Return the (X, Y) coordinate for the center point of the cell that contains the specified text.  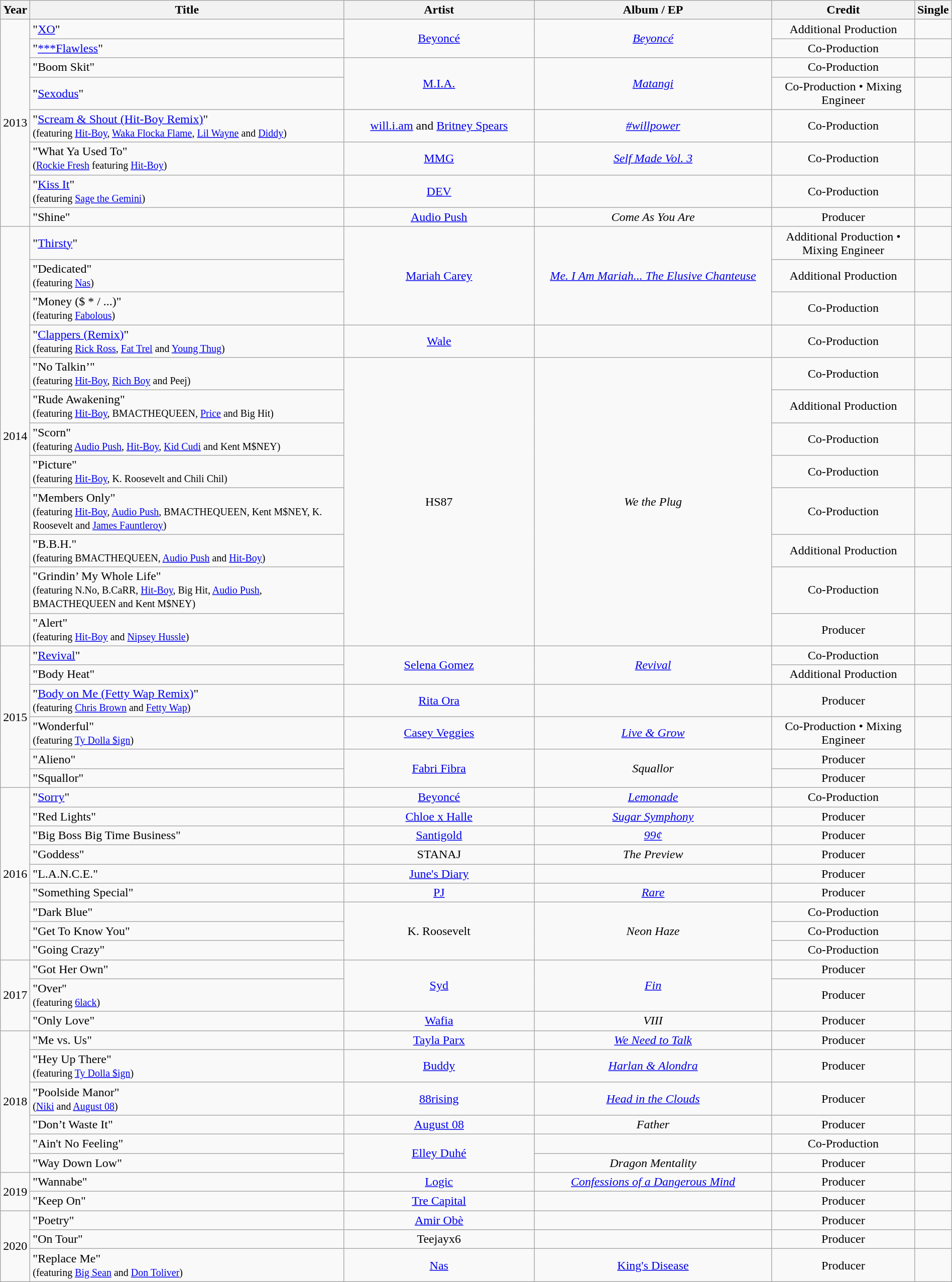
"Big Boss Big Time Business" (187, 836)
"Going Crazy" (187, 950)
2013 (15, 123)
"Boom Skit" (187, 67)
Credit (843, 10)
Tayla Parx (439, 1040)
"Don’t Waste It" (187, 1124)
"L.A.N.C.E." (187, 874)
"Revival" (187, 655)
Amir Obè (439, 1220)
Year (15, 10)
Logic (439, 1182)
"Rude Awakening"(featuring Hit-Boy, BMACTHEQUEEN, Price and Big Hit) (187, 407)
Father (653, 1124)
"Scream & Shout (Hit-Boy Remix)"(featuring Hit-Boy, Waka Flocka Flame, Lil Wayne and Diddy) (187, 126)
"Sorry" (187, 797)
"Members Only"(featuring Hit-Boy, Audio Push, BMACTHEQUEEN, Kent M$NEY, K. Roosevelt and James Fauntleroy) (187, 511)
2020 (15, 1246)
"Over"(featuring 6lack) (187, 995)
"Body on Me (Fetty Wap Remix)"(featuring Chris Brown and Fetty Wap) (187, 700)
Come As You Are (653, 217)
Rare (653, 893)
June's Diary (439, 874)
We Need to Talk (653, 1040)
"Hey Up There"(featuring Ty Dolla $ign) (187, 1066)
Artist (439, 10)
Teejayx6 (439, 1239)
2015 (15, 717)
"Dedicated"(featuring Nas) (187, 275)
2014 (15, 436)
Self Made Vol. 3 (653, 159)
Fin (653, 985)
"Goddess" (187, 855)
2016 (15, 874)
"Picture"(featuring Hit-Boy, K. Roosevelt and Chili Chil) (187, 472)
"Wonderful"(featuring Ty Dolla $ign) (187, 733)
Title (187, 10)
Wale (439, 340)
"Body Heat" (187, 674)
Casey Veggies (439, 733)
"No Talkin’"(featuring Hit-Boy, Rich Boy and Peej) (187, 374)
2019 (15, 1192)
PJ (439, 893)
Head in the Clouds (653, 1099)
"Only Love" (187, 1021)
Harlan & Alondra (653, 1066)
88rising (439, 1099)
2017 (15, 995)
"Alieno" (187, 759)
"Ain't No Feeling" (187, 1143)
K. Roosevelt (439, 931)
"Thirsty" (187, 243)
Additional Production • Mixing Engineer (843, 243)
Lemonade (653, 797)
"Shine" (187, 217)
"Alert"(featuring Hit-Boy and Nipsey Hussle) (187, 630)
MMG (439, 159)
Buddy (439, 1066)
August 08 (439, 1124)
M.I.A. (439, 83)
VIII (653, 1021)
"On Tour" (187, 1239)
Fabri Fibra (439, 768)
"Keep On" (187, 1201)
will.i.am and Britney Spears (439, 126)
"Sexodus" (187, 93)
STANAJ (439, 855)
Confessions of a Dangerous Mind (653, 1182)
99¢ (653, 836)
"Money ($ * / ...)"(featuring Fabolous) (187, 308)
"Poolside Manor"(Niki and August 08) (187, 1099)
#willpower (653, 126)
"Grindin’ My Whole Life"(featuring N.No, B.CaRR, Hit-Boy, Big Hit, Audio Push, BMACTHEQUEEN and Kent M$NEY) (187, 590)
Neon Haze (653, 931)
Revival (653, 665)
"***Flawless" (187, 48)
DEV (439, 191)
Matangi (653, 83)
The Preview (653, 855)
"Got Her Own" (187, 969)
"B.B.H."(featuring BMACTHEQUEEN, Audio Push and Hit-Boy) (187, 550)
Tre Capital (439, 1201)
"Scorn"(featuring Audio Push, Hit-Boy, Kid Cudi and Kent M$NEY) (187, 439)
Wafia (439, 1021)
Santigold (439, 836)
Nas (439, 1265)
Selena Gomez (439, 665)
"Me vs. Us" (187, 1040)
"Dark Blue" (187, 912)
Dragon Mentality (653, 1162)
2018 (15, 1101)
"XO" (187, 29)
Elley Duhé (439, 1153)
Live & Grow (653, 733)
Mariah Carey (439, 275)
"Replace Me"(featuring Big Sean and Don Toliver) (187, 1265)
"What Ya Used To"(Rockie Fresh featuring Hit-Boy) (187, 159)
"Kiss It"(featuring Sage the Gemini) (187, 191)
Audio Push (439, 217)
"Poetry" (187, 1220)
"Something Special" (187, 893)
"Get To Know You" (187, 931)
We the Plug (653, 502)
Rita Ora (439, 700)
"Red Lights" (187, 816)
"Squallor" (187, 778)
"Way Down Low" (187, 1162)
Squallor (653, 768)
Chloe x Halle (439, 816)
Me. I Am Mariah... The Elusive Chanteuse (653, 275)
Single (933, 10)
Syd (439, 985)
King's Disease (653, 1265)
Sugar Symphony (653, 816)
"Wannabe" (187, 1182)
"Clappers (Remix)"(featuring Rick Ross, Fat Trel and Young Thug) (187, 340)
Album / EP (653, 10)
HS87 (439, 502)
